Capture the cell that displays the provided text and extract its (x, y) central coordinate. 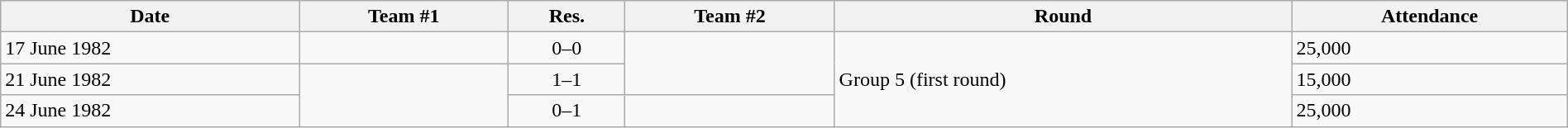
Team #1 (404, 17)
0–1 (567, 111)
24 June 1982 (151, 111)
1–1 (567, 79)
Attendance (1429, 17)
Res. (567, 17)
15,000 (1429, 79)
Round (1064, 17)
17 June 1982 (151, 48)
Group 5 (first round) (1064, 79)
0–0 (567, 48)
Date (151, 17)
21 June 1982 (151, 79)
Team #2 (729, 17)
